Capture the cell that displays the provided text and extract its [X, Y] central coordinate. 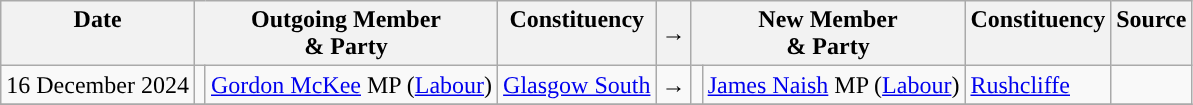
Source [1152, 34]
Gordon McKee MP (Labour) [351, 85]
Rushcliffe [1038, 85]
James Naish MP (Labour) [834, 85]
New Member& Party [828, 34]
Glasgow South [577, 85]
16 December 2024 [98, 85]
Date [98, 34]
Outgoing Member& Party [346, 34]
